Search for the cell housing the specified text and yield its (X, Y) center coordinate. 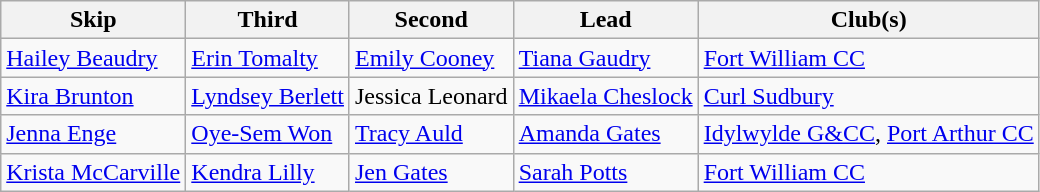
Kendra Lilly (268, 172)
Hailey Beaudry (94, 58)
Jenna Enge (94, 134)
Oye-Sem Won (268, 134)
Club(s) (868, 20)
Tracy Auld (431, 134)
Idylwylde G&CC, Port Arthur CC (868, 134)
Lyndsey Berlett (268, 96)
Curl Sudbury (868, 96)
Kira Brunton (94, 96)
Skip (94, 20)
Emily Cooney (431, 58)
Krista McCarville (94, 172)
Third (268, 20)
Amanda Gates (606, 134)
Sarah Potts (606, 172)
Tiana Gaudry (606, 58)
Jessica Leonard (431, 96)
Second (431, 20)
Jen Gates (431, 172)
Mikaela Cheslock (606, 96)
Lead (606, 20)
Erin Tomalty (268, 58)
